Extract the [x, y] coordinate from the center of the cell holding the provided text.  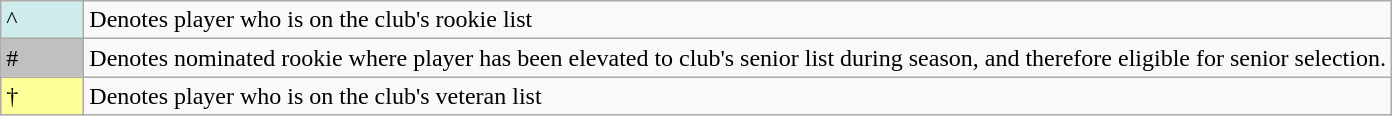
^ [42, 20]
Denotes nominated rookie where player has been elevated to club's senior list during season, and therefore eligible for senior selection. [738, 58]
† [42, 96]
# [42, 58]
Denotes player who is on the club's rookie list [738, 20]
Denotes player who is on the club's veteran list [738, 96]
